Identify which cell holds the provided text, then report its [x, y] central coordinate. 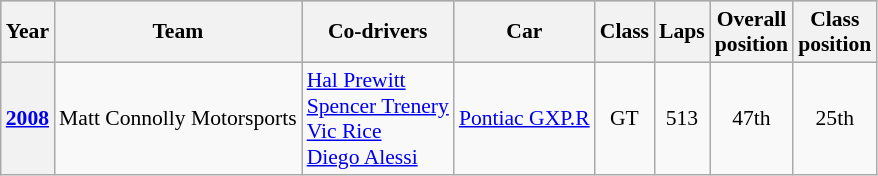
Car [524, 32]
Co-drivers [378, 32]
Classposition [834, 32]
Laps [682, 32]
2008 [28, 118]
25th [834, 118]
Class [624, 32]
Year [28, 32]
513 [682, 118]
Overallposition [752, 32]
GT [624, 118]
47th [752, 118]
Team [178, 32]
Pontiac GXP.R [524, 118]
Hal Prewitt Spencer Trenery Vic Rice Diego Alessi [378, 118]
Matt Connolly Motorsports [178, 118]
